Return [X, Y] of the center of cell containing provided text 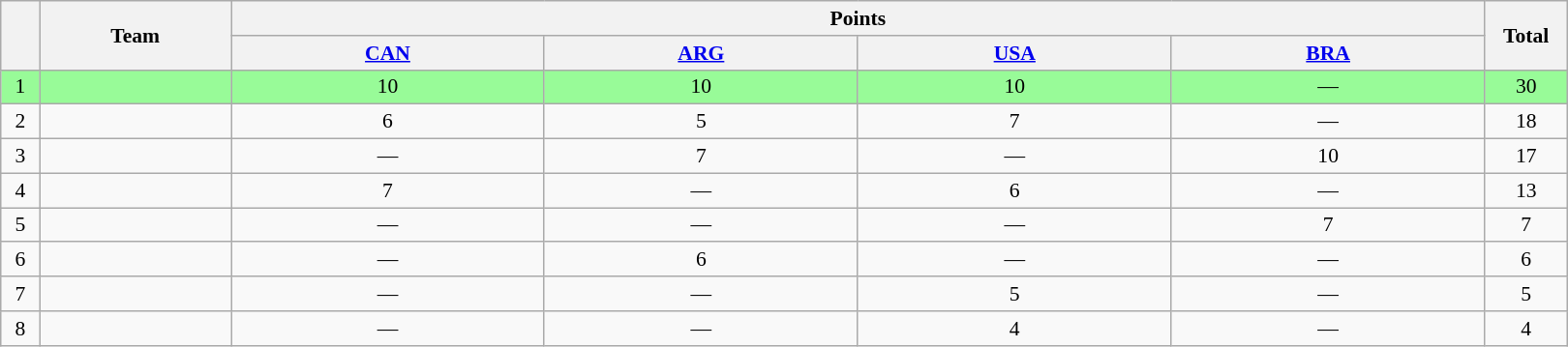
3 [20, 157]
17 [1525, 157]
2 [20, 122]
Total [1525, 35]
CAN [387, 53]
Points [858, 18]
30 [1525, 87]
8 [20, 329]
BRA [1328, 53]
1 [20, 87]
Team [136, 35]
ARG [701, 53]
13 [1525, 190]
USA [1014, 53]
18 [1525, 122]
